Output the [X, Y] coordinate of the center of the cell containing the given text.  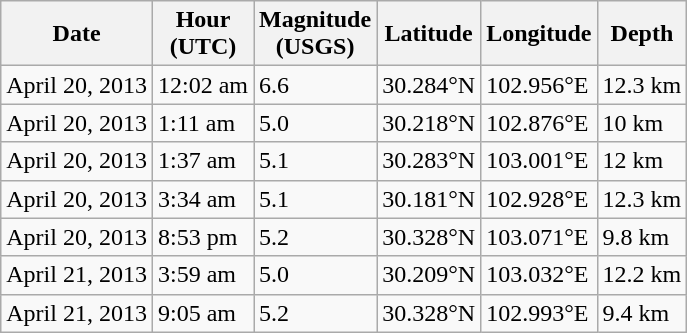
9.4 km [642, 313]
102.956°E [539, 85]
Hour(UTC) [202, 34]
Latitude [429, 34]
30.283°N [429, 161]
Longitude [539, 34]
12 km [642, 161]
102.928°E [539, 199]
103.071°E [539, 237]
102.993°E [539, 313]
9.8 km [642, 237]
12:02 am [202, 85]
3:34 am [202, 199]
30.209°N [429, 275]
1:37 am [202, 161]
6.6 [316, 85]
102.876°E [539, 123]
12.2 km [642, 275]
30.284°N [429, 85]
30.218°N [429, 123]
9:05 am [202, 313]
8:53 pm [202, 237]
Magnitude(USGS) [316, 34]
3:59 am [202, 275]
1:11 am [202, 123]
30.181°N [429, 199]
10 km [642, 123]
Date [77, 34]
103.032°E [539, 275]
103.001°E [539, 161]
Depth [642, 34]
